Identify which cell holds the provided text, then report its (x, y) central coordinate. 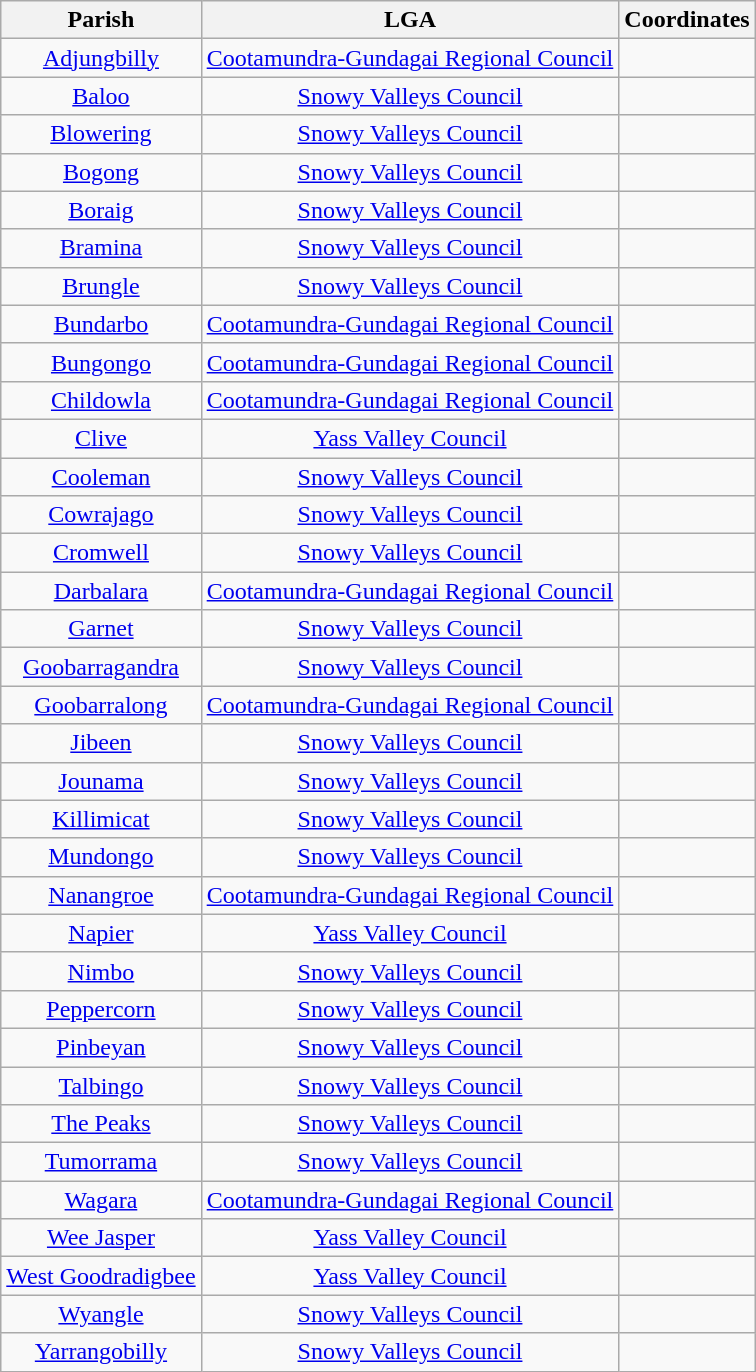
Bundarbo (101, 324)
The Peaks (101, 1124)
Bramina (101, 248)
Jibeen (101, 743)
Tumorrama (101, 1162)
Goobarragandra (101, 667)
Wyangle (101, 1314)
Nanangroe (101, 895)
Mundongo (101, 857)
Wee Jasper (101, 1238)
Cooleman (101, 477)
Bungongo (101, 362)
Napier (101, 933)
Goobarralong (101, 705)
Nimbo (101, 971)
Talbingo (101, 1085)
Baloo (101, 96)
Peppercorn (101, 1009)
Childowla (101, 400)
Cowrajago (101, 515)
Clive (101, 438)
Bogong (101, 172)
Parish (101, 20)
Jounama (101, 781)
Boraig (101, 210)
Garnet (101, 629)
Cromwell (101, 553)
Coordinates (687, 20)
Blowering (101, 134)
LGA (410, 20)
Pinbeyan (101, 1047)
Yarrangobilly (101, 1352)
Adjungbilly (101, 58)
Killimicat (101, 819)
Brungle (101, 286)
Darbalara (101, 591)
Wagara (101, 1200)
West Goodradigbee (101, 1276)
